Pinpoint the cell where the given text exists, returning its [X, Y] midpoint coordinate. 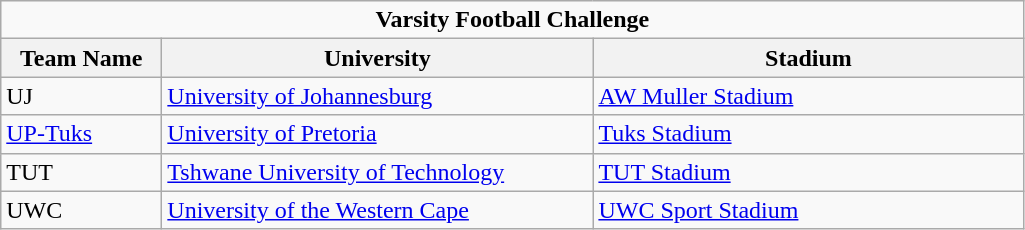
Stadium [808, 58]
University [378, 58]
Varsity Football Challenge [512, 20]
University of the Western Cape [378, 210]
TUT [82, 172]
AW Muller Stadium [808, 96]
University of Johannesburg [378, 96]
UP-Tuks [82, 134]
UWC Sport Stadium [808, 210]
Tuks Stadium [808, 134]
TUT Stadium [808, 172]
Team Name [82, 58]
UWC [82, 210]
UJ [82, 96]
University of Pretoria [378, 134]
Tshwane University of Technology [378, 172]
